Determine the [x, y] coordinate at the center of the cell enclosing the given text.  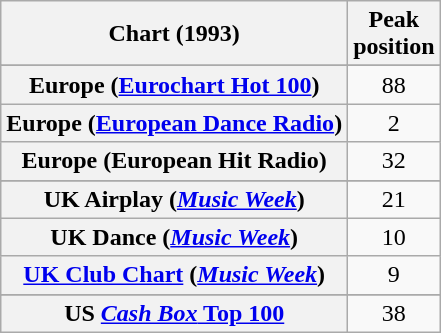
UK Club Chart (Music Week) [174, 275]
Europe (Eurochart Hot 100) [174, 85]
Chart (1993) [174, 34]
Europe (European Dance Radio) [174, 123]
10 [394, 237]
UK Airplay (Music Week) [174, 199]
9 [394, 275]
Peakposition [394, 34]
88 [394, 85]
Europe (European Hit Radio) [174, 161]
US Cash Box Top 100 [174, 313]
32 [394, 161]
38 [394, 313]
21 [394, 199]
UK Dance (Music Week) [174, 237]
2 [394, 123]
